Return the (x, y) coordinate for the center point of the cell that contains the specified text.  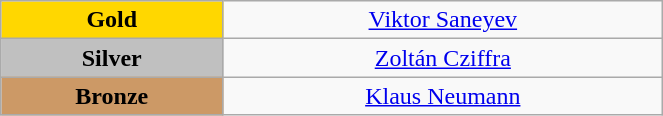
Klaus Neumann (443, 96)
Bronze (112, 96)
Gold (112, 20)
Silver (112, 58)
Viktor Saneyev (443, 20)
Zoltán Cziffra (443, 58)
